Extract the [X, Y] coordinate from the center of the cell holding the provided text.  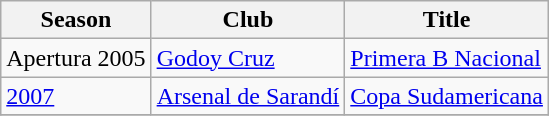
Apertura 2005 [76, 58]
Godoy Cruz [248, 58]
Club [248, 20]
Season [76, 20]
Title [447, 20]
Primera B Nacional [447, 58]
2007 [76, 96]
Arsenal de Sarandí [248, 96]
Copa Sudamericana [447, 96]
